Identify which cell holds the provided text, then report its (X, Y) central coordinate. 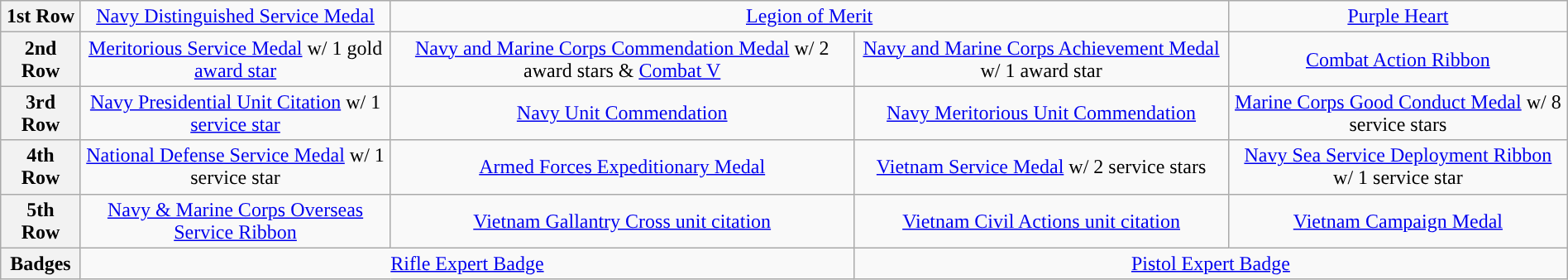
Vietnam Civil Actions unit citation (1042, 220)
Badges (41, 263)
Armed Forces Expeditionary Medal (622, 167)
Navy and Marine Corps Commendation Medal w/ 2 award stars & Combat V (622, 60)
Navy Unit Commendation (622, 113)
Combat Action Ribbon (1398, 60)
Vietnam Campaign Medal (1398, 220)
Navy Distinguished Service Medal (235, 17)
4th Row (41, 167)
Meritorious Service Medal w/ 1 gold award star (235, 60)
Vietnam Service Medal w/ 2 service stars (1042, 167)
Rifle Expert Badge (466, 263)
5th Row (41, 220)
Marine Corps Good Conduct Medal w/ 8 service stars (1398, 113)
Navy and Marine Corps Achievement Medal w/ 1 award star (1042, 60)
Navy Meritorious Unit Commendation (1042, 113)
Navy Sea Service Deployment Ribbon w/ 1 service star (1398, 167)
National Defense Service Medal w/ 1 service star (235, 167)
1st Row (41, 17)
2nd Row (41, 60)
Legion of Merit (810, 17)
3rd Row (41, 113)
Vietnam Gallantry Cross unit citation (622, 220)
Pistol Expert Badge (1211, 263)
Navy Presidential Unit Citation w/ 1 service star (235, 113)
Navy & Marine Corps Overseas Service Ribbon (235, 220)
Purple Heart (1398, 17)
